Return the (X, Y) coordinate for the center point of the cell that contains the specified text.  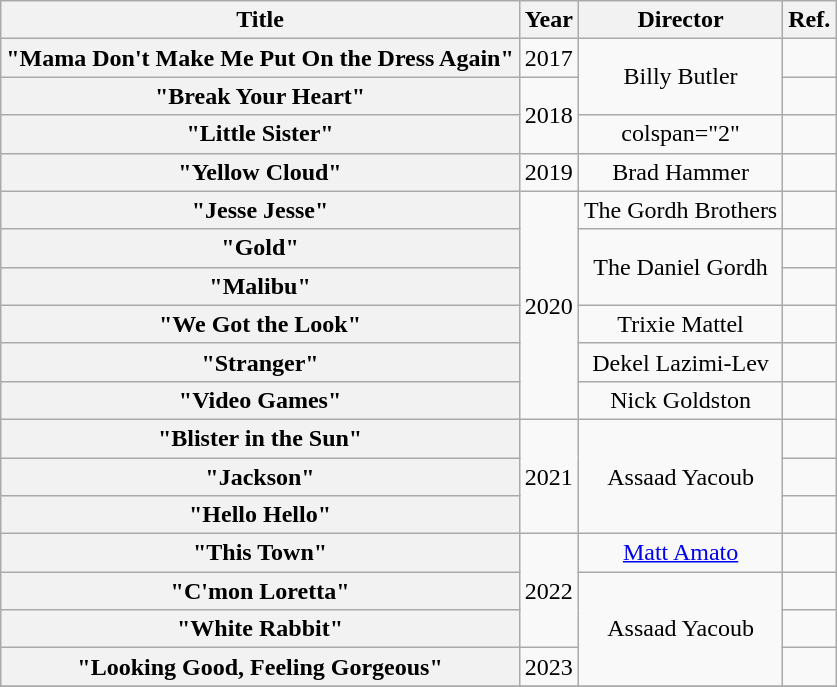
colspan="2" (680, 134)
2021 (548, 476)
Director (680, 20)
"Jesse Jesse" (260, 210)
"C'mon Loretta" (260, 591)
2018 (548, 115)
Billy Butler (680, 77)
"Stranger" (260, 362)
"Malibu" (260, 286)
2019 (548, 172)
Nick Goldston (680, 400)
2017 (548, 58)
The Daniel Gordh (680, 267)
"Little Sister" (260, 134)
2023 (548, 667)
2022 (548, 591)
"Looking Good, Feeling Gorgeous" (260, 667)
"Hello Hello" (260, 515)
"Jackson" (260, 477)
Brad Hammer (680, 172)
Title (260, 20)
"Gold" (260, 248)
"This Town" (260, 553)
"Blister in the Sun" (260, 438)
Ref. (810, 20)
Dekel Lazimi-Lev (680, 362)
"Break Your Heart" (260, 96)
"Yellow Cloud" (260, 172)
Year (548, 20)
2020 (548, 305)
"We Got the Look" (260, 324)
"Mama Don't Make Me Put On the Dress Again" (260, 58)
Trixie Mattel (680, 324)
Matt Amato (680, 553)
"White Rabbit" (260, 629)
"Video Games" (260, 400)
The Gordh Brothers (680, 210)
